Detect which cell encompasses the target text, then output its (x, y) center coordinate. 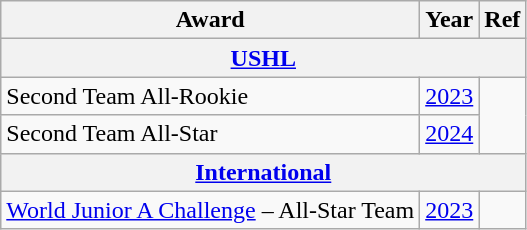
Second Team All-Rookie (210, 96)
2024 (450, 134)
Award (210, 20)
USHL (264, 58)
International (264, 172)
Year (450, 20)
World Junior A Challenge – All-Star Team (210, 210)
Second Team All-Star (210, 134)
Ref (502, 20)
